Search for the cell housing the specified text and yield its (X, Y) center coordinate. 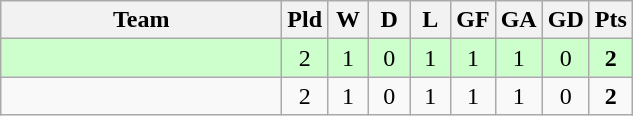
W (348, 20)
Pts (610, 20)
GA (518, 20)
D (390, 20)
GD (566, 20)
Team (142, 20)
GF (473, 20)
L (430, 20)
Pld (305, 20)
